Extract the (X, Y) coordinate from the center of the cell holding the provided text.  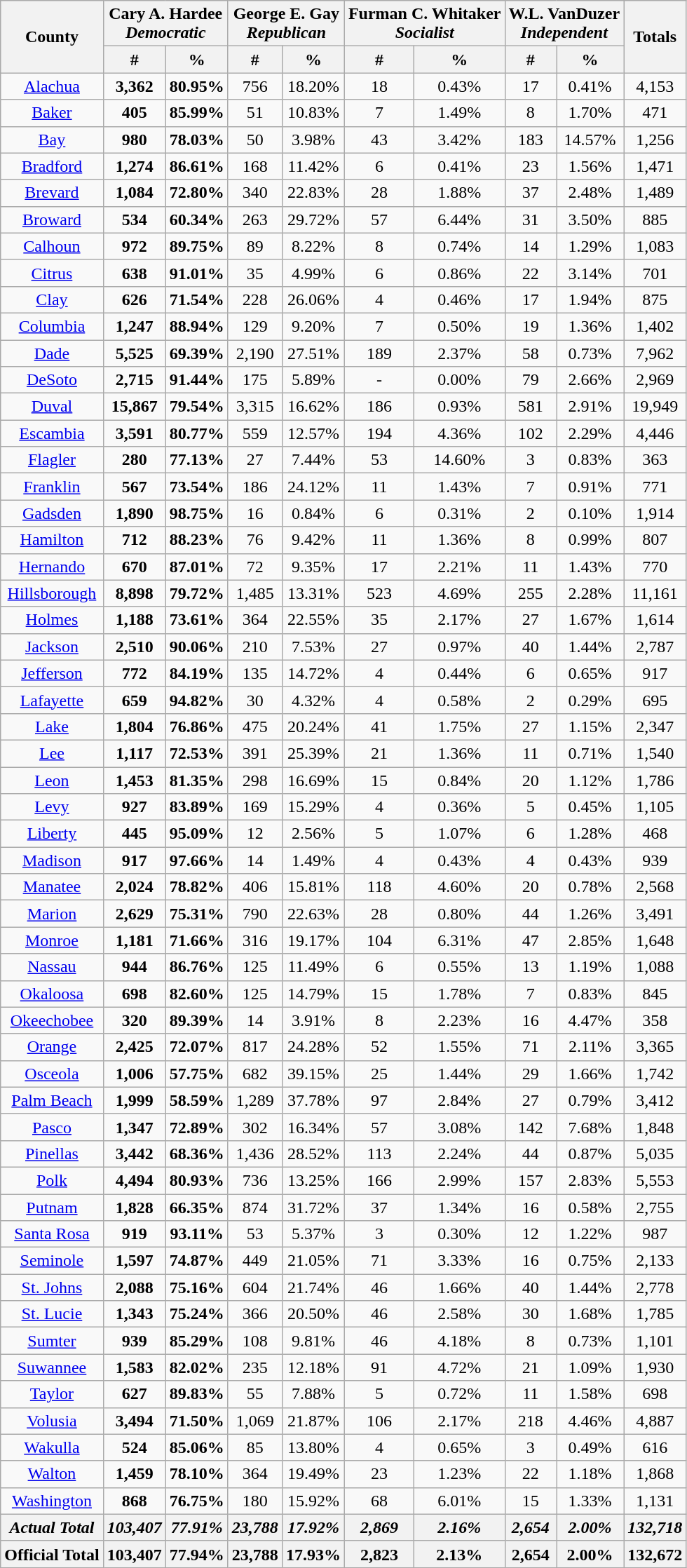
1,540 (655, 753)
George E. Gay Republican (286, 24)
5,525 (135, 353)
2.37% (459, 353)
132,672 (655, 1554)
468 (655, 834)
Lafayette (52, 700)
2.99% (459, 1180)
85.06% (196, 1447)
80.93% (196, 1180)
29.72% (313, 219)
3.33% (459, 1261)
Marion (52, 914)
79.72% (196, 593)
Orange (52, 1047)
6.01% (459, 1501)
1,181 (135, 940)
3,365 (655, 1047)
1,131 (655, 1501)
972 (135, 246)
Suwannee (52, 1367)
57.75% (196, 1074)
627 (135, 1394)
102 (530, 433)
106 (379, 1421)
1,459 (135, 1474)
559 (255, 433)
1.67% (590, 620)
Jefferson (52, 673)
71.66% (196, 940)
Hillsborough (52, 593)
406 (255, 887)
659 (135, 700)
255 (530, 593)
68.36% (196, 1154)
524 (135, 1447)
445 (135, 834)
1.58% (590, 1394)
8,898 (135, 593)
0.00% (459, 380)
78.03% (196, 140)
118 (379, 887)
52 (379, 1047)
76.86% (196, 726)
28.52% (313, 1154)
15,867 (135, 407)
18 (379, 86)
Duval (52, 407)
670 (135, 567)
1.94% (590, 299)
0.75% (590, 1261)
4,494 (135, 1180)
927 (135, 807)
6.31% (459, 940)
4.32% (313, 700)
Putnam (52, 1207)
228 (255, 299)
78.82% (196, 887)
43 (379, 140)
1.26% (590, 914)
Jackson (52, 647)
12.57% (313, 433)
175 (255, 380)
Polk (52, 1180)
235 (255, 1367)
218 (530, 1421)
2.48% (590, 193)
1.56% (590, 166)
1,402 (655, 326)
129 (255, 326)
1,088 (655, 967)
1,648 (655, 940)
89.83% (196, 1394)
3,591 (135, 433)
3,494 (135, 1421)
DeSoto (52, 380)
Alachua (52, 86)
4,887 (655, 1421)
21.74% (313, 1287)
0.99% (590, 540)
Sumter (52, 1341)
24.12% (313, 487)
1,742 (655, 1074)
790 (255, 914)
1,101 (655, 1341)
1.09% (590, 1367)
51 (255, 113)
104 (379, 940)
16.69% (313, 780)
980 (135, 140)
Gadsden (52, 513)
2.85% (590, 940)
41 (379, 726)
7.53% (313, 647)
91 (379, 1367)
3.08% (459, 1127)
55 (255, 1394)
2,024 (135, 887)
1,786 (655, 780)
298 (255, 780)
2.84% (459, 1100)
County (52, 36)
1.19% (590, 967)
13.80% (313, 1447)
13.31% (313, 593)
944 (135, 967)
24.28% (313, 1047)
2.13% (459, 1554)
19,949 (655, 407)
1,471 (655, 166)
2,088 (135, 1287)
3.14% (590, 273)
76.75% (196, 1501)
1,930 (655, 1367)
885 (655, 219)
Escambia (52, 433)
22.83% (313, 193)
263 (255, 219)
Brevard (52, 193)
22.63% (313, 914)
5,553 (655, 1180)
4.46% (590, 1421)
Dade (52, 353)
875 (655, 299)
88.94% (196, 326)
9.42% (313, 540)
1,453 (135, 780)
Baker (52, 113)
1.68% (590, 1314)
2.56% (313, 834)
3,442 (135, 1154)
17.92% (313, 1527)
701 (655, 273)
29 (530, 1074)
0.46% (459, 299)
80.95% (196, 86)
9.20% (313, 326)
5.37% (313, 1234)
22.55% (313, 620)
1,188 (135, 620)
0.29% (590, 700)
37.78% (313, 1100)
14.79% (313, 994)
363 (655, 460)
15.29% (313, 807)
98.75% (196, 513)
Hamilton (52, 540)
Seminole (52, 1261)
Calhoun (52, 246)
471 (655, 113)
97.66% (196, 860)
3,491 (655, 914)
6.44% (459, 219)
358 (655, 1020)
1,084 (135, 193)
W.L. VanDuzer Independent (564, 24)
280 (135, 460)
142 (530, 1127)
4.60% (459, 887)
26.06% (313, 299)
86.61% (196, 166)
817 (255, 1047)
113 (379, 1154)
183 (530, 140)
2,823 (379, 1554)
1,436 (255, 1154)
Volusia (52, 1421)
Santa Rosa (52, 1234)
1,117 (135, 753)
1.07% (459, 834)
5,035 (655, 1154)
50 (255, 140)
194 (379, 433)
712 (135, 540)
58.59% (196, 1100)
0.44% (459, 673)
1.78% (459, 994)
79.54% (196, 407)
1,785 (655, 1314)
0.86% (459, 273)
1,105 (655, 807)
1,069 (255, 1421)
0.55% (459, 967)
157 (530, 1180)
71.54% (196, 299)
1,247 (135, 326)
13 (530, 967)
756 (255, 86)
25.39% (313, 753)
0.72% (459, 1394)
0.71% (590, 753)
919 (135, 1234)
1.34% (459, 1207)
81.35% (196, 780)
874 (255, 1207)
1,614 (655, 620)
2.29% (590, 433)
2.11% (590, 1047)
77.13% (196, 460)
1.33% (590, 1501)
19.17% (313, 940)
11.49% (313, 967)
2,133 (655, 1261)
302 (255, 1127)
16.34% (313, 1127)
340 (255, 193)
2,969 (655, 380)
68 (379, 1501)
Liberty (52, 834)
807 (655, 540)
20.50% (313, 1314)
3.42% (459, 140)
82.02% (196, 1367)
95.09% (196, 834)
Washington (52, 1501)
2.21% (459, 567)
89.39% (196, 1020)
1,828 (135, 1207)
682 (255, 1074)
27.51% (313, 353)
Okeechobee (52, 1020)
1,347 (135, 1127)
4,153 (655, 86)
845 (655, 994)
210 (255, 647)
0.45% (590, 807)
91.01% (196, 273)
2,510 (135, 647)
84.19% (196, 673)
19.49% (313, 1474)
1.23% (459, 1474)
7.68% (590, 1127)
534 (135, 219)
9.35% (313, 567)
2.58% (459, 1314)
135 (255, 673)
13.25% (313, 1180)
Actual Total (52, 1527)
72.07% (196, 1047)
405 (135, 113)
2.83% (590, 1180)
Clay (52, 299)
868 (135, 1501)
87.01% (196, 567)
Flagler (52, 460)
2.66% (590, 380)
2,347 (655, 726)
72.53% (196, 753)
4,446 (655, 433)
94.82% (196, 700)
Lee (52, 753)
1,914 (655, 513)
21.05% (313, 1261)
1,256 (655, 140)
85 (255, 1447)
Official Total (52, 1554)
4.36% (459, 433)
1,083 (655, 246)
638 (135, 273)
Manatee (52, 887)
1.55% (459, 1047)
3.50% (590, 219)
75.31% (196, 914)
987 (655, 1234)
Citrus (52, 273)
316 (255, 940)
69.39% (196, 353)
1,597 (135, 1261)
75.16% (196, 1287)
4.47% (590, 1020)
78.10% (196, 1474)
0.78% (590, 887)
4.18% (459, 1341)
14.72% (313, 673)
Broward (52, 219)
76 (255, 540)
31 (530, 219)
31.72% (313, 1207)
97 (379, 1100)
77.94% (196, 1554)
1,848 (655, 1127)
St. Lucie (52, 1314)
772 (135, 673)
89.75% (196, 246)
Totals (655, 36)
180 (255, 1501)
0.91% (590, 487)
18.20% (313, 86)
72.89% (196, 1127)
15.92% (313, 1501)
58 (530, 353)
1,274 (135, 166)
0.87% (590, 1154)
1.70% (590, 113)
Palm Beach (52, 1100)
66.35% (196, 1207)
2.16% (459, 1527)
1,489 (655, 193)
90.06% (196, 647)
168 (255, 166)
Leon (52, 780)
Taylor (52, 1394)
604 (255, 1287)
Furman C. Whitaker Socialist (425, 24)
1.28% (590, 834)
616 (655, 1447)
2,787 (655, 647)
475 (255, 726)
Lake (52, 726)
366 (255, 1314)
770 (655, 567)
1,868 (655, 1474)
0.50% (459, 326)
12.18% (313, 1367)
626 (135, 299)
391 (255, 753)
567 (135, 487)
449 (255, 1261)
14.60% (459, 460)
1,804 (135, 726)
166 (379, 1180)
0.31% (459, 513)
83.89% (196, 807)
7,962 (655, 353)
39.15% (313, 1074)
1,485 (255, 593)
1.29% (590, 246)
736 (255, 1180)
2.28% (590, 593)
74.87% (196, 1261)
0.74% (459, 246)
0.79% (590, 1100)
11,161 (655, 593)
71.50% (196, 1421)
Wakulla (52, 1447)
89 (255, 246)
93.11% (196, 1234)
2,715 (135, 380)
0.10% (590, 513)
0.30% (459, 1234)
25 (379, 1074)
320 (135, 1020)
1.18% (590, 1474)
19 (530, 326)
Okaloosa (52, 994)
Columbia (52, 326)
4.69% (459, 593)
189 (379, 353)
72.80% (196, 193)
2,629 (135, 914)
91.44% (196, 380)
85.99% (196, 113)
Madison (52, 860)
0.93% (459, 407)
17.93% (313, 1554)
75.24% (196, 1314)
21.87% (313, 1421)
20.24% (313, 726)
1,890 (135, 513)
2,755 (655, 1207)
1.88% (459, 193)
1,006 (135, 1074)
0.80% (459, 914)
2.24% (459, 1154)
14.57% (590, 140)
2,869 (379, 1527)
2.23% (459, 1020)
11.42% (313, 166)
169 (255, 807)
Bay (52, 140)
581 (530, 407)
0.49% (590, 1447)
1.15% (590, 726)
108 (255, 1341)
10.83% (313, 113)
3.98% (313, 140)
Hernando (52, 567)
Cary A. Hardee Democratic (165, 24)
80.77% (196, 433)
1,999 (135, 1100)
Walton (52, 1474)
695 (655, 700)
Pasco (52, 1127)
88.23% (196, 540)
0.97% (459, 647)
4.99% (313, 273)
77.91% (196, 1527)
2,778 (655, 1287)
60.34% (196, 219)
1.22% (590, 1234)
82.60% (196, 994)
Nassau (52, 967)
- (379, 380)
73.54% (196, 487)
Levy (52, 807)
73.61% (196, 620)
7.88% (313, 1394)
15.81% (313, 887)
86.76% (196, 967)
3,315 (255, 407)
132,718 (655, 1527)
1,583 (135, 1367)
Osceola (52, 1074)
79 (530, 380)
3,362 (135, 86)
72 (255, 567)
7.44% (313, 460)
Franklin (52, 487)
2,190 (255, 353)
2,425 (135, 1047)
3.91% (313, 1020)
8.22% (313, 246)
Pinellas (52, 1154)
Monroe (52, 940)
4.72% (459, 1367)
Holmes (52, 620)
2.91% (590, 407)
9.81% (313, 1341)
2,568 (655, 887)
771 (655, 487)
1.75% (459, 726)
1,343 (135, 1314)
47 (530, 940)
Bradford (52, 166)
523 (379, 593)
St. Johns (52, 1287)
16.62% (313, 407)
1.12% (590, 780)
5.89% (313, 380)
1,289 (255, 1100)
0.36% (459, 807)
3,412 (655, 1100)
85.29% (196, 1341)
